Provide the (x, y) coordinate of the cell's center where the given text is located.  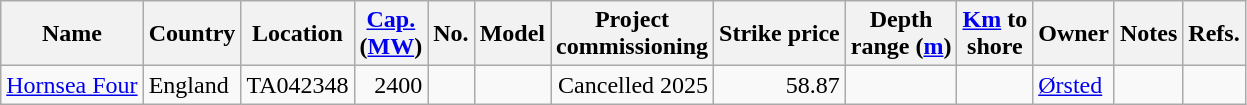
Depthrange (m) (901, 34)
Strike price (780, 34)
58.87 (780, 85)
Hornsea Four (72, 85)
Cap. (MW) (391, 34)
TA042348 (298, 85)
England (192, 85)
Projectcommissioning (632, 34)
Name (72, 34)
No. (451, 34)
Refs. (1214, 34)
Country (192, 34)
Owner (1074, 34)
Notes (1148, 34)
Ørsted (1074, 85)
2400 (391, 85)
Km toshore (995, 34)
Cancelled 2025 (632, 85)
Location (298, 34)
Model (512, 34)
